Extract the [x, y] coordinate from the center of the cell holding the provided text.  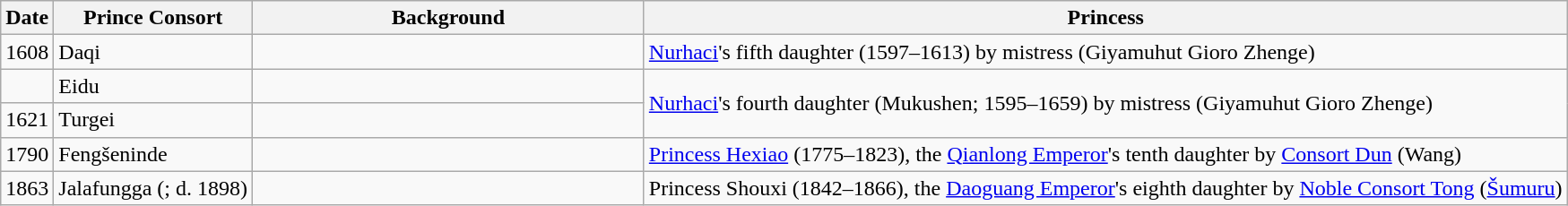
1790 [27, 154]
1608 [27, 52]
Princess [1105, 18]
1621 [27, 120]
Nurhaci's fifth daughter (1597–1613) by mistress (Giyamuhut Gioro Zhenge) [1105, 52]
Jalafungga (; d. 1898) [153, 188]
Eidu [153, 86]
Nurhaci's fourth daughter (Mukushen; 1595–1659) by mistress (Giyamuhut Gioro Zhenge) [1105, 103]
Turgei [153, 120]
Background [448, 18]
Princess Shouxi (1842–1866), the Daoguang Emperor's eighth daughter by Noble Consort Tong (Šumuru) [1105, 188]
Daqi [153, 52]
1863 [27, 188]
Princess Hexiao (1775–1823), the Qianlong Emperor's tenth daughter by Consort Dun (Wang) [1105, 154]
Prince Consort [153, 18]
Fengšeninde [153, 154]
Date [27, 18]
